For the text-containing cell, return its midpoint in [X, Y] coordinate format. 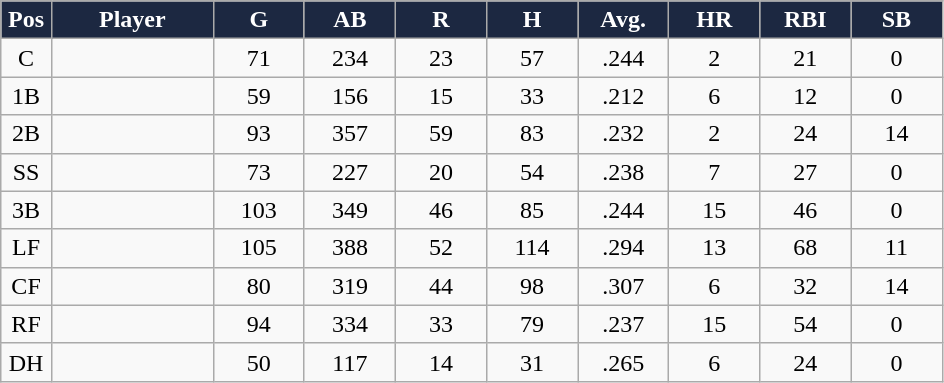
103 [258, 210]
.232 [624, 134]
.307 [624, 286]
Player [132, 20]
.212 [624, 96]
C [26, 58]
50 [258, 362]
Pos [26, 20]
57 [532, 58]
349 [350, 210]
334 [350, 324]
44 [440, 286]
32 [806, 286]
85 [532, 210]
234 [350, 58]
SB [896, 20]
388 [350, 248]
CF [26, 286]
105 [258, 248]
1B [26, 96]
117 [350, 362]
LF [26, 248]
7 [714, 172]
227 [350, 172]
156 [350, 96]
357 [350, 134]
R [440, 20]
11 [896, 248]
G [258, 20]
68 [806, 248]
.294 [624, 248]
93 [258, 134]
12 [806, 96]
83 [532, 134]
80 [258, 286]
21 [806, 58]
.265 [624, 362]
73 [258, 172]
20 [440, 172]
52 [440, 248]
31 [532, 362]
13 [714, 248]
319 [350, 286]
AB [350, 20]
SS [26, 172]
27 [806, 172]
RBI [806, 20]
98 [532, 286]
114 [532, 248]
.237 [624, 324]
DH [26, 362]
RF [26, 324]
79 [532, 324]
H [532, 20]
94 [258, 324]
3B [26, 210]
23 [440, 58]
HR [714, 20]
.238 [624, 172]
71 [258, 58]
2B [26, 134]
Avg. [624, 20]
